Pinpoint the cell where the given text exists, returning its (X, Y) midpoint coordinate. 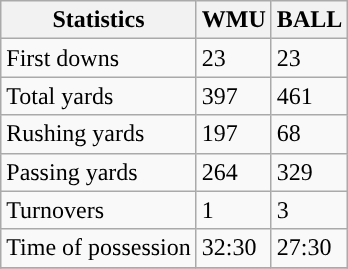
3 (309, 210)
Statistics (99, 20)
27:30 (309, 248)
BALL (309, 20)
32:30 (234, 248)
Rushing yards (99, 134)
First downs (99, 58)
68 (309, 134)
264 (234, 172)
329 (309, 172)
1 (234, 210)
Time of possession (99, 248)
197 (234, 134)
WMU (234, 20)
461 (309, 96)
Total yards (99, 96)
Turnovers (99, 210)
397 (234, 96)
Passing yards (99, 172)
